Determine the [X, Y] coordinate at the center of the cell enclosing the given text.  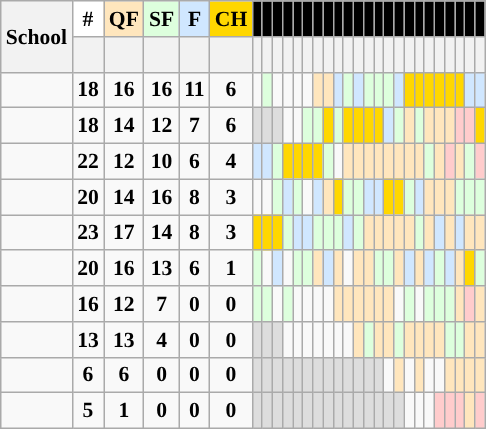
CH [232, 19]
QF [124, 19]
17 [124, 233]
22 [88, 162]
10 [162, 162]
23 [88, 233]
SF [162, 19]
School [36, 36]
11 [194, 90]
5 [88, 411]
F [194, 19]
# [88, 19]
